Identify which cell holds the provided text, then report its [x, y] central coordinate. 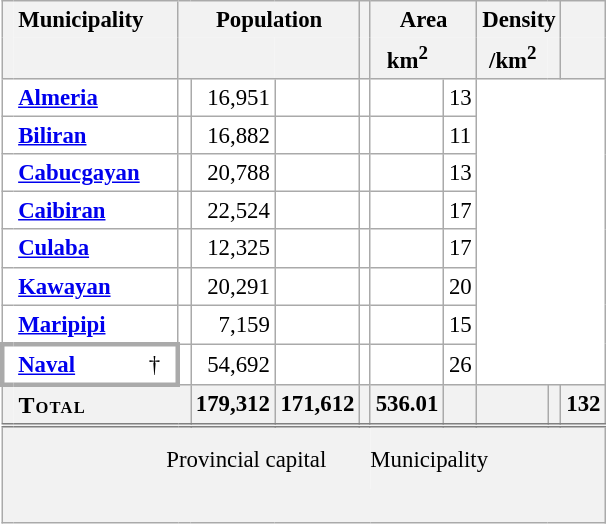
11 [460, 136]
12,325 [232, 249]
Population [268, 20]
Total [102, 404]
16,951 [232, 98]
Density [519, 20]
Biliran [96, 136]
Caibiran [96, 211]
Area [424, 20]
536.01 [406, 404]
7,159 [232, 324]
Culaba [96, 249]
Naval [68, 364]
54,692 [232, 364]
Maripipi [96, 324]
20,788 [232, 173]
† [150, 364]
/km2 [512, 58]
Kawayan [96, 286]
Cabucgayan [96, 173]
171,612 [318, 404]
16,882 [232, 136]
22,524 [232, 211]
Provincial capital [246, 458]
132 [584, 404]
20,291 [232, 286]
26 [460, 364]
15 [460, 324]
20 [460, 286]
km2 [406, 58]
179,312 [232, 404]
Almeria [96, 98]
